From the cell containing the given text, extract its center point as (X, Y) coordinate. 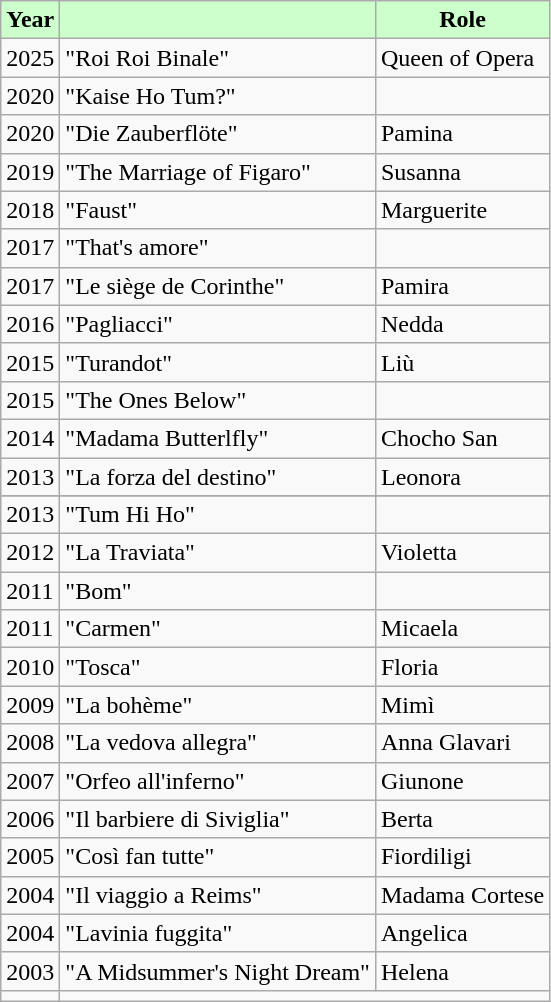
"Così fan tutte" (218, 857)
2025 (30, 58)
"A Midsummer's Night Dream" (218, 971)
Role (462, 20)
Susanna (462, 172)
Giunone (462, 781)
"Carmen" (218, 629)
"Madama Butterlfly" (218, 438)
"Tum Hi Ho" (218, 515)
Nedda (462, 324)
"Roi Roi Binale" (218, 58)
"That's amore" (218, 248)
Marguerite (462, 210)
Micaela (462, 629)
Angelica (462, 933)
2008 (30, 743)
"Faust" (218, 210)
Anna Glavari (462, 743)
Madama Cortese (462, 895)
Floria (462, 667)
"Il barbiere di Siviglia" (218, 819)
"La vedova allegra" (218, 743)
"Le siège de Corinthe" (218, 286)
Year (30, 20)
Chocho San (462, 438)
Leonora (462, 477)
2009 (30, 705)
2019 (30, 172)
Berta (462, 819)
2006 (30, 819)
"The Ones Below" (218, 400)
"Il viaggio a Reims" (218, 895)
"Tosca" (218, 667)
"Orfeo all'inferno" (218, 781)
Pamina (462, 134)
Mimì (462, 705)
"La Traviata" (218, 553)
2014 (30, 438)
2016 (30, 324)
2005 (30, 857)
Pamira (462, 286)
"Die Zauberflöte" (218, 134)
2018 (30, 210)
2012 (30, 553)
Violetta (462, 553)
"Bom" (218, 591)
2010 (30, 667)
Helena (462, 971)
"Pagliacci" (218, 324)
"La bohème" (218, 705)
"La forza del destino" (218, 477)
"Lavinia fuggita" (218, 933)
"The Marriage of Figaro" (218, 172)
Queen of Opera (462, 58)
Fiordiligi (462, 857)
"Kaise Ho Tum?" (218, 96)
Liù (462, 362)
2007 (30, 781)
"Turandot" (218, 362)
2003 (30, 971)
